Output the (X, Y) coordinate of the center of the cell containing the given text.  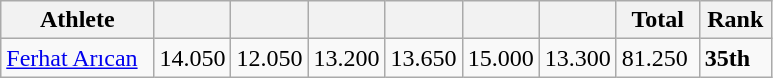
13.300 (578, 58)
14.050 (192, 58)
Athlete (78, 20)
81.250 (658, 58)
13.200 (346, 58)
Rank (735, 20)
13.650 (424, 58)
Ferhat Arıcan (78, 58)
Total (658, 20)
35th (735, 58)
15.000 (500, 58)
12.050 (270, 58)
